From the cell containing the given text, extract its center point as [x, y] coordinate. 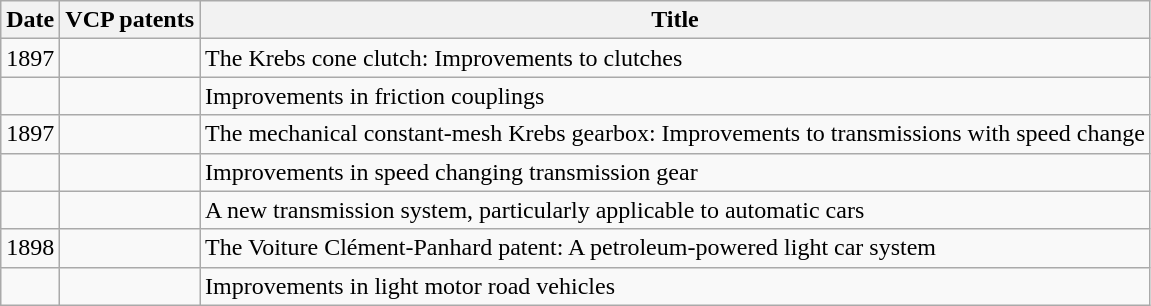
1898 [30, 248]
Date [30, 20]
Improvements in speed changing transmission gear [676, 172]
Improvements in light motor road vehicles [676, 286]
A new transmission system, particularly applicable to automatic cars [676, 210]
VCP patents [130, 20]
Improvements in friction couplings [676, 96]
The Krebs cone clutch: Improvements to clutches [676, 58]
The Voiture Clément-Panhard patent: A petroleum-powered light car system [676, 248]
Title [676, 20]
The mechanical constant-mesh Krebs gearbox: Improvements to transmissions with speed change [676, 134]
